From the cell containing the given text, extract its center point as [x, y] coordinate. 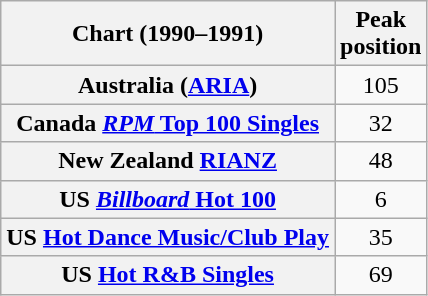
Canada RPM Top 100 Singles [168, 123]
US Billboard Hot 100 [168, 199]
New Zealand RIANZ [168, 161]
69 [380, 275]
48 [380, 161]
35 [380, 237]
Chart (1990–1991) [168, 34]
6 [380, 199]
Australia (ARIA) [168, 85]
US Hot R&B Singles [168, 275]
US Hot Dance Music/Club Play [168, 237]
105 [380, 85]
Peakposition [380, 34]
32 [380, 123]
